Provide the [X, Y] coordinate of the cell's center where the given text is located.  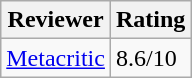
Rating [150, 20]
8.6/10 [150, 58]
Metacritic [56, 58]
Reviewer [56, 20]
